Output the [X, Y] coordinate of the center of the cell containing the given text.  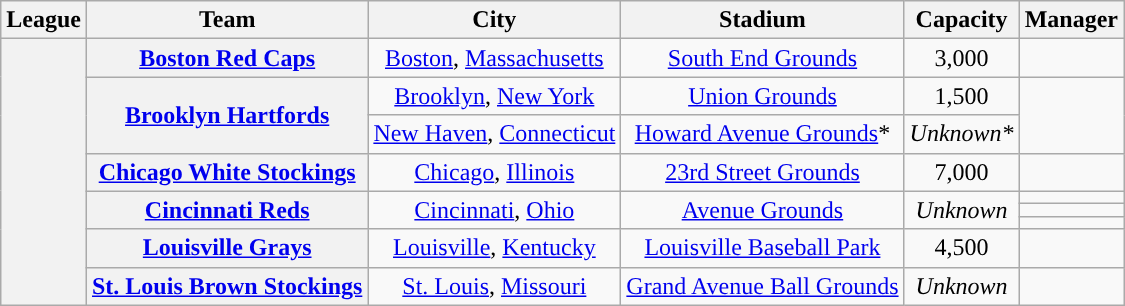
Boston, Massachusetts [494, 58]
Brooklyn, New York [494, 96]
Avenue Grounds [762, 210]
4,500 [962, 248]
Howard Avenue Grounds* [762, 134]
Cincinnati Reds [226, 210]
St. Louis, Missouri [494, 286]
Chicago, Illinois [494, 172]
Brooklyn Hartfords [226, 115]
Team [226, 20]
League [44, 20]
Louisville Baseball Park [762, 248]
1,500 [962, 96]
Boston Red Caps [226, 58]
Union Grounds [762, 96]
3,000 [962, 58]
St. Louis Brown Stockings [226, 286]
Unknown* [962, 134]
Chicago White Stockings [226, 172]
Louisville, Kentucky [494, 248]
Cincinnati, Ohio [494, 210]
Louisville Grays [226, 248]
New Haven, Connecticut [494, 134]
Stadium [762, 20]
Manager [1071, 20]
23rd Street Grounds [762, 172]
7,000 [962, 172]
South End Grounds [762, 58]
City [494, 20]
Grand Avenue Ball Grounds [762, 286]
Capacity [962, 20]
